Identify which cell holds the provided text, then report its (x, y) central coordinate. 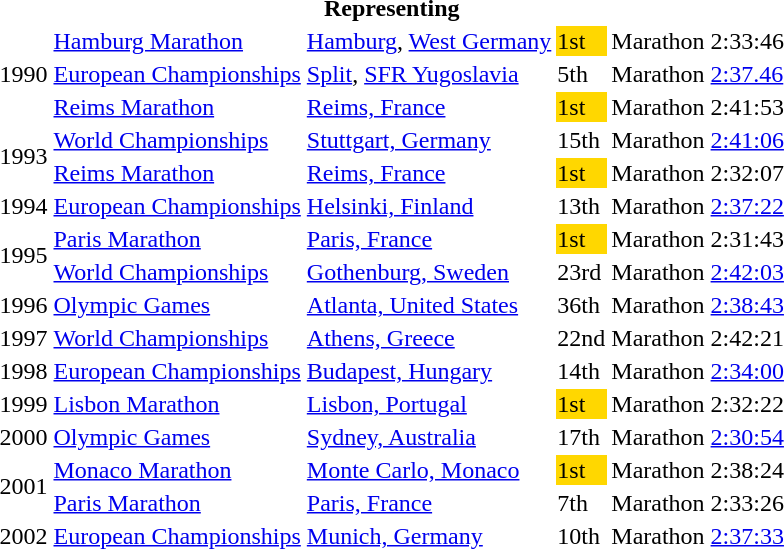
Atlanta, United States (428, 305)
36th (582, 305)
Athens, Greece (428, 338)
Monte Carlo, Monaco (428, 470)
14th (582, 371)
17th (582, 437)
22nd (582, 338)
Lisbon Marathon (177, 404)
Split, SFR Yugoslavia (428, 74)
5th (582, 74)
13th (582, 206)
15th (582, 140)
Monaco Marathon (177, 470)
Hamburg, West Germany (428, 41)
Gothenburg, Sweden (428, 272)
23rd (582, 272)
Lisbon, Portugal (428, 404)
Sydney, Australia (428, 437)
Hamburg Marathon (177, 41)
Helsinki, Finland (428, 206)
7th (582, 503)
Budapest, Hungary (428, 371)
Stuttgart, Germany (428, 140)
